Scan for the cell matching the given text and deliver its (X, Y) coordinate at center. 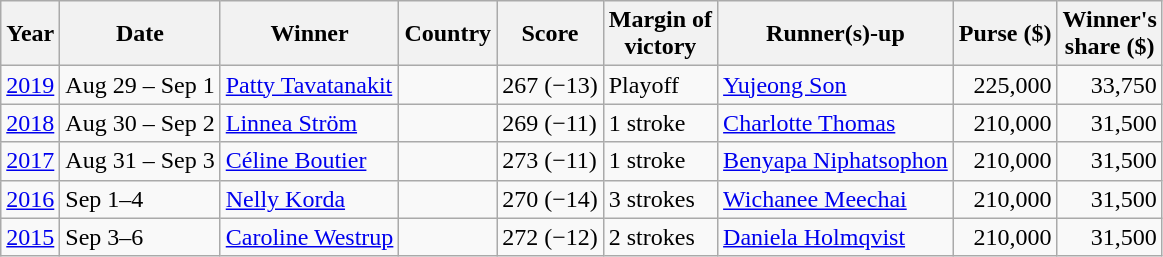
Purse ($) (1005, 34)
Aug 30 – Sep 2 (140, 123)
3 strokes (660, 199)
Margin ofvictory (660, 34)
Score (550, 34)
Runner(s)-up (836, 34)
272 (−12) (550, 237)
2015 (30, 237)
Date (140, 34)
Winner (310, 34)
Linnea Ström (310, 123)
Wichanee Meechai (836, 199)
Year (30, 34)
2019 (30, 85)
Daniela Holmqvist (836, 237)
2016 (30, 199)
Nelly Korda (310, 199)
2 strokes (660, 237)
Sep 3–6 (140, 237)
Caroline Westrup (310, 237)
33,750 (1110, 85)
273 (−11) (550, 161)
267 (−13) (550, 85)
Country (448, 34)
2018 (30, 123)
Playoff (660, 85)
Patty Tavatanakit (310, 85)
Charlotte Thomas (836, 123)
225,000 (1005, 85)
270 (−14) (550, 199)
Benyapa Niphatsophon (836, 161)
269 (−11) (550, 123)
Céline Boutier (310, 161)
Winner'sshare ($) (1110, 34)
Sep 1–4 (140, 199)
Aug 31 – Sep 3 (140, 161)
Yujeong Son (836, 85)
Aug 29 – Sep 1 (140, 85)
2017 (30, 161)
